Scan for the cell matching the given text and deliver its (x, y) coordinate at center. 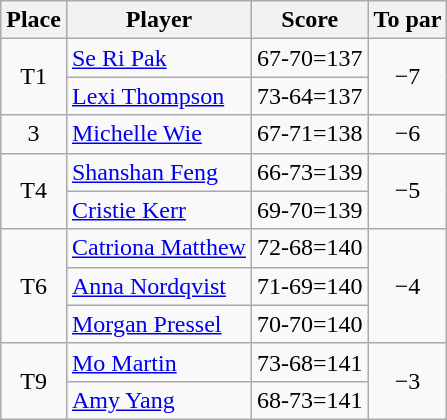
69-70=139 (310, 210)
67-70=137 (310, 58)
−3 (408, 381)
Amy Yang (158, 400)
Morgan Pressel (158, 324)
73-68=141 (310, 362)
67-71=138 (310, 134)
3 (34, 134)
Score (310, 20)
Cristie Kerr (158, 210)
70-70=140 (310, 324)
71-69=140 (310, 286)
−4 (408, 286)
−5 (408, 191)
Michelle Wie (158, 134)
Player (158, 20)
Anna Nordqvist (158, 286)
Catriona Matthew (158, 248)
T1 (34, 77)
73-64=137 (310, 96)
−6 (408, 134)
T4 (34, 191)
72-68=140 (310, 248)
Shanshan Feng (158, 172)
T9 (34, 381)
T6 (34, 286)
Mo Martin (158, 362)
68-73=141 (310, 400)
Lexi Thompson (158, 96)
To par (408, 20)
Place (34, 20)
Se Ri Pak (158, 58)
−7 (408, 77)
66-73=139 (310, 172)
